Locate the cell with the specified text and output its (x, y) center coordinate. 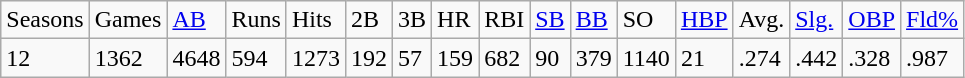
21 (704, 58)
.274 (762, 58)
57 (412, 58)
HR (456, 20)
3B (412, 20)
SB (550, 20)
HBP (704, 20)
1140 (646, 58)
192 (368, 58)
90 (550, 58)
.442 (816, 58)
1273 (316, 58)
Hits (316, 20)
AB (196, 20)
BB (594, 20)
Games (128, 20)
Slg. (816, 20)
1362 (128, 58)
379 (594, 58)
OBP (872, 20)
SO (646, 20)
594 (256, 58)
Runs (256, 20)
.987 (932, 58)
Fld% (932, 20)
4648 (196, 58)
682 (504, 58)
12 (45, 58)
2B (368, 20)
.328 (872, 58)
Seasons (45, 20)
Avg. (762, 20)
RBI (504, 20)
159 (456, 58)
